Identify which cell holds the provided text, then report its (x, y) central coordinate. 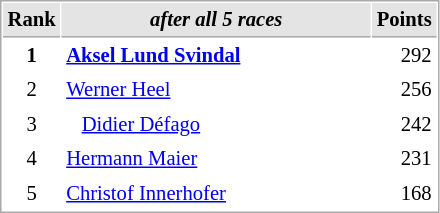
Christof Innerhofer (216, 194)
Didier Défago (216, 124)
1 (32, 56)
3 (32, 124)
292 (404, 56)
168 (404, 194)
2 (32, 90)
5 (32, 194)
Rank (32, 20)
after all 5 races (216, 20)
231 (404, 158)
Werner Heel (216, 90)
4 (32, 158)
Hermann Maier (216, 158)
Aksel Lund Svindal (216, 56)
256 (404, 90)
242 (404, 124)
Points (404, 20)
